Search for the cell housing the specified text and yield its (X, Y) center coordinate. 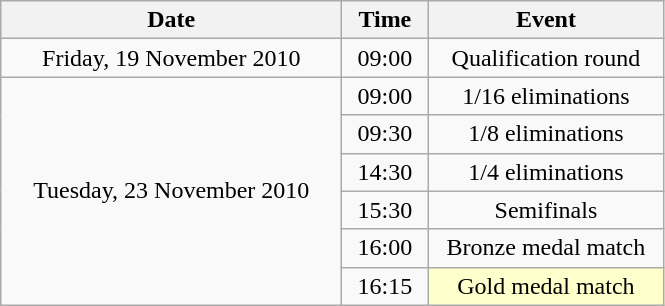
Gold medal match (546, 286)
1/16 eliminations (546, 96)
Bronze medal match (546, 248)
16:15 (385, 286)
1/4 eliminations (546, 172)
14:30 (385, 172)
Event (546, 20)
Friday, 19 November 2010 (172, 58)
Qualification round (546, 58)
Semifinals (546, 210)
16:00 (385, 248)
15:30 (385, 210)
1/8 eliminations (546, 134)
09:30 (385, 134)
Time (385, 20)
Tuesday, 23 November 2010 (172, 191)
Date (172, 20)
